Identify which cell holds the provided text, then report its [X, Y] central coordinate. 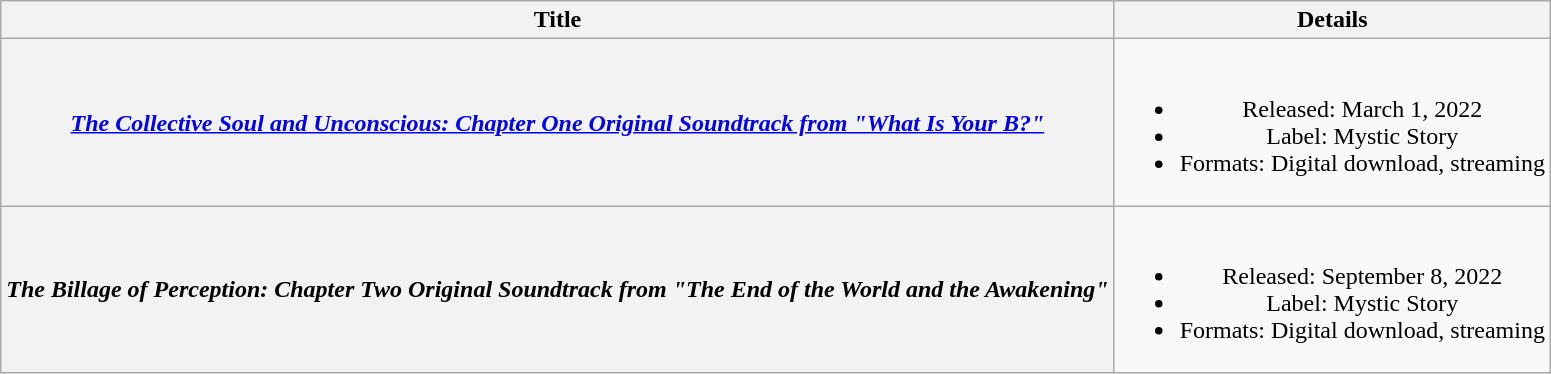
Details [1332, 20]
The Collective Soul and Unconscious: Chapter One Original Soundtrack from "What Is Your B?" [558, 122]
The Billage of Perception: Chapter Two Original Soundtrack from "The End of the World and the Awakening" [558, 290]
Released: September 8, 2022Label: Mystic StoryFormats: Digital download, streaming [1332, 290]
Released: March 1, 2022Label: Mystic StoryFormats: Digital download, streaming [1332, 122]
Title [558, 20]
